From the cell containing the given text, extract its center point as [X, Y] coordinate. 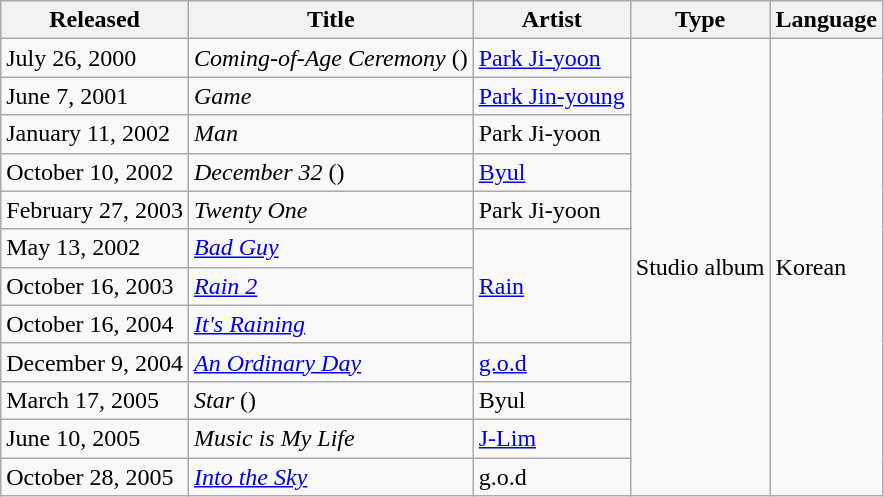
June 7, 2001 [95, 96]
Korean [826, 268]
J-Lim [552, 438]
Title [330, 20]
Released [95, 20]
Language [826, 20]
Studio album [700, 268]
October 16, 2003 [95, 286]
December 9, 2004 [95, 362]
March 17, 2005 [95, 400]
Music is My Life [330, 438]
October 10, 2002 [95, 172]
June 10, 2005 [95, 438]
Man [330, 134]
It's Raining [330, 324]
Rain [552, 286]
October 28, 2005 [95, 477]
Park Jin-young [552, 96]
Twenty One [330, 210]
Star () [330, 400]
Game [330, 96]
Type [700, 20]
Rain 2 [330, 286]
May 13, 2002 [95, 248]
Into the Sky [330, 477]
Artist [552, 20]
January 11, 2002 [95, 134]
February 27, 2003 [95, 210]
July 26, 2000 [95, 58]
Bad Guy [330, 248]
October 16, 2004 [95, 324]
Coming-of-Age Ceremony () [330, 58]
December 32 () [330, 172]
An Ordinary Day [330, 362]
